Output the (X, Y) coordinate of the center of the cell containing the given text.  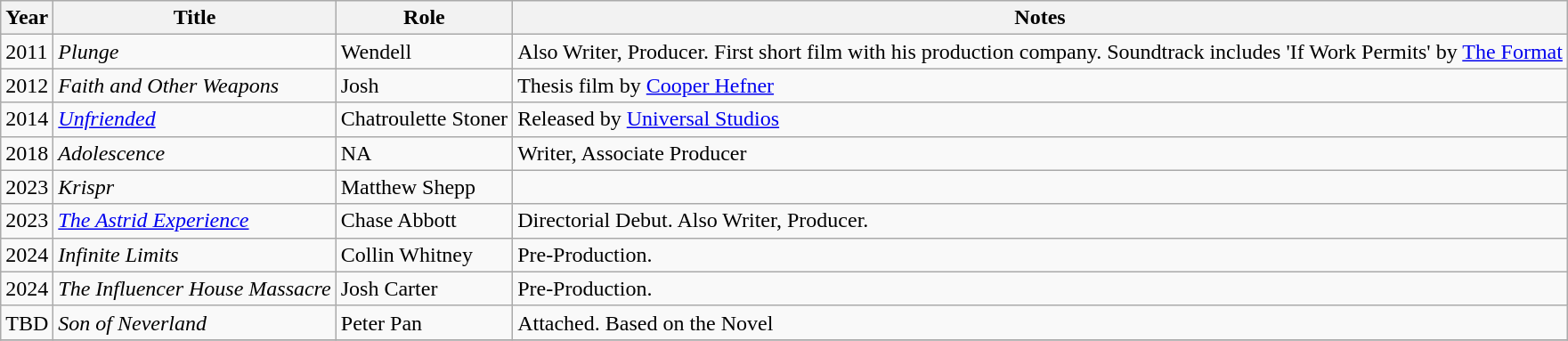
Infinite Limits (194, 255)
The Astrid Experience (194, 221)
Adolescence (194, 153)
Plunge (194, 52)
The Influencer House Massacre (194, 288)
Josh Carter (424, 288)
Chatroulette Stoner (424, 119)
Chase Abbott (424, 221)
TBD (27, 322)
2018 (27, 153)
Also Writer, Producer. First short film with his production company. Soundtrack includes 'If Work Permits' by The Format (1040, 52)
Released by Universal Studios (1040, 119)
Peter Pan (424, 322)
Attached. Based on the Novel (1040, 322)
Josh (424, 85)
Title (194, 18)
Matthew Shepp (424, 187)
Krispr (194, 187)
2011 (27, 52)
Collin Whitney (424, 255)
2012 (27, 85)
Son of Neverland (194, 322)
Wendell (424, 52)
Role (424, 18)
Year (27, 18)
Faith and Other Weapons (194, 85)
Thesis film by Cooper Hefner (1040, 85)
NA (424, 153)
Writer, Associate Producer (1040, 153)
Unfriended (194, 119)
Notes (1040, 18)
2014 (27, 119)
Directorial Debut. Also Writer, Producer. (1040, 221)
